Detect which cell encompasses the target text, then output its (x, y) center coordinate. 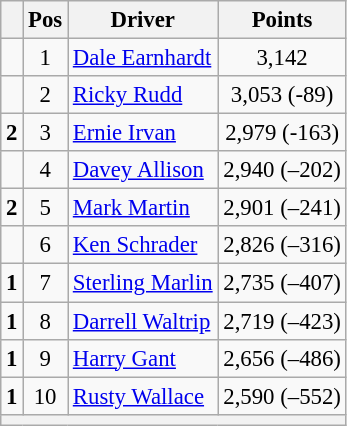
Ken Schrader (143, 245)
8 (46, 321)
Rusty Wallace (143, 396)
2,940 (–202) (282, 170)
Pos (46, 20)
Darrell Waltrip (143, 321)
Mark Martin (143, 208)
Davey Allison (143, 170)
9 (46, 358)
Dale Earnhardt (143, 58)
2,656 (–486) (282, 358)
3,142 (282, 58)
6 (46, 245)
2,979 (-163) (282, 133)
Sterling Marlin (143, 283)
3,053 (-89) (282, 95)
2,901 (–241) (282, 208)
7 (46, 283)
10 (46, 396)
4 (46, 170)
Ernie Irvan (143, 133)
2,735 (–407) (282, 283)
Driver (143, 20)
Points (282, 20)
Harry Gant (143, 358)
Ricky Rudd (143, 95)
2,826 (–316) (282, 245)
2,719 (–423) (282, 321)
3 (46, 133)
2,590 (–552) (282, 396)
5 (46, 208)
